Return [X, Y] of the center of cell containing provided text 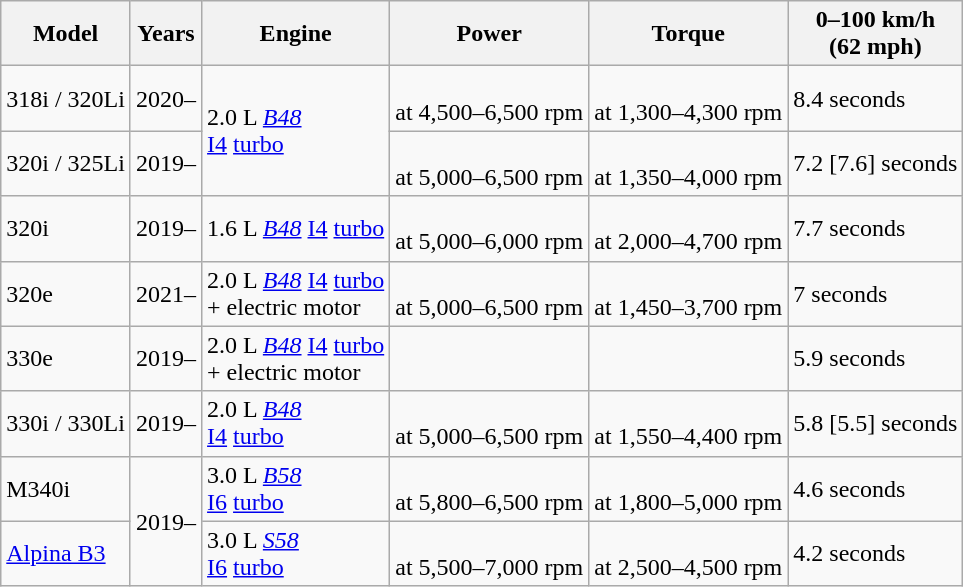
5.8 [5.5] seconds [876, 424]
4.2 seconds [876, 554]
5.9 seconds [876, 358]
8.4 seconds [876, 98]
Alpina B3 [66, 554]
3.0 L S58 I6 turbo [296, 554]
at 1,550–4,400 rpm [688, 424]
2020– [166, 98]
Model [66, 34]
at 1,450–3,700 rpm [688, 294]
M340i [66, 488]
7.7 seconds [876, 228]
330e [66, 358]
320i / 325Li [66, 164]
320i [66, 228]
at 4,500–6,500 rpm [490, 98]
at 2,000–4,700 rpm [688, 228]
at 5,000–6,000 rpm [490, 228]
Years [166, 34]
330i / 330Li [66, 424]
at 1,350–4,000 rpm [688, 164]
at 5,500–7,000 rpm [490, 554]
4.6 seconds [876, 488]
7 seconds [876, 294]
7.2 [7.6] seconds [876, 164]
at 1,800–5,000 rpm [688, 488]
Engine [296, 34]
at 1,300–4,300 rpm [688, 98]
320e [66, 294]
1.6 L B48 I4 turbo [296, 228]
318i / 320Li [66, 98]
3.0 L B58 I6 turbo [296, 488]
Torque [688, 34]
Power [490, 34]
at 5,800–6,500 rpm [490, 488]
0–100 km/h (62 mph) [876, 34]
2021– [166, 294]
at 2,500–4,500 rpm [688, 554]
